Pinpoint the cell where the given text exists, returning its (x, y) midpoint coordinate. 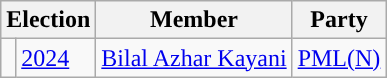
Bilal Azhar Kayani (194, 58)
Election (48, 20)
Member (194, 20)
Party (339, 20)
2024 (56, 58)
PML(N) (339, 58)
